Find where the given text appears and provide that cell's center as (x, y) coordinate. 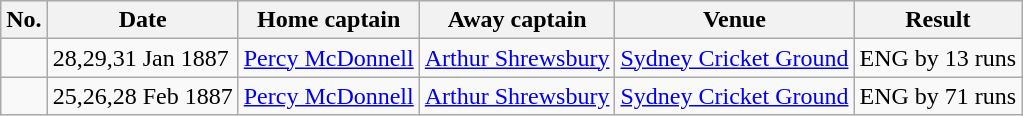
ENG by 71 runs (938, 96)
Away captain (517, 20)
Result (938, 20)
28,29,31 Jan 1887 (142, 58)
Home captain (328, 20)
25,26,28 Feb 1887 (142, 96)
Date (142, 20)
No. (24, 20)
Venue (734, 20)
ENG by 13 runs (938, 58)
